Determine the (X, Y) coordinate at the center of the cell enclosing the given text.  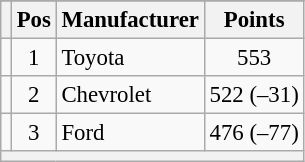
553 (254, 58)
Ford (130, 133)
522 (–31) (254, 95)
2 (34, 95)
1 (34, 58)
3 (34, 133)
Chevrolet (130, 95)
476 (–77) (254, 133)
Manufacturer (130, 20)
Points (254, 20)
Toyota (130, 58)
Pos (34, 20)
